Output the (x, y) coordinate of the center of the cell containing the given text.  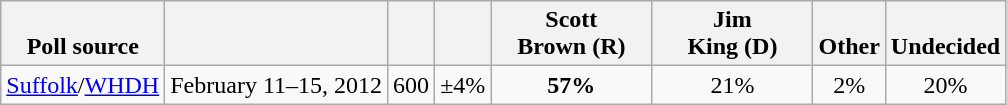
Suffolk/WHDH (83, 85)
Undecided (945, 34)
20% (945, 85)
600 (412, 85)
±4% (463, 85)
Other (849, 34)
February 11–15, 2012 (276, 85)
21% (732, 85)
JimKing (D) (732, 34)
2% (849, 85)
Poll source (83, 34)
ScottBrown (R) (572, 34)
57% (572, 85)
